Identify which cell holds the provided text, then report its (X, Y) central coordinate. 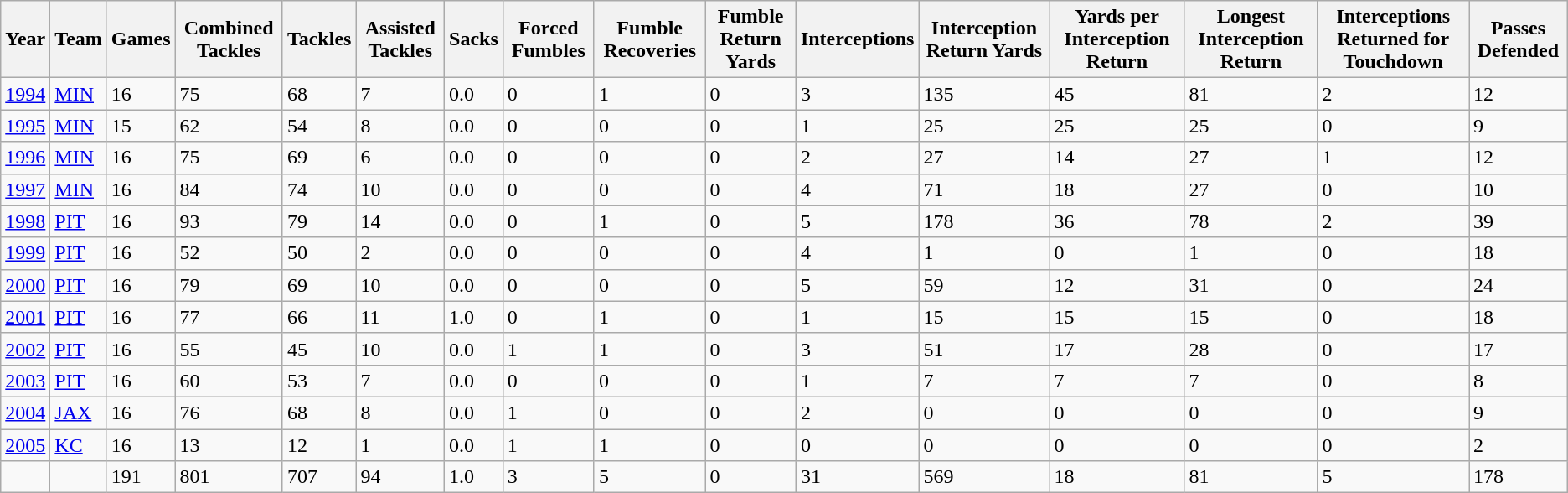
54 (319, 126)
Interception Return Yards (984, 39)
2003 (25, 381)
Passes Defended (1519, 39)
6 (400, 158)
Yards per Interception Return (1117, 39)
36 (1117, 221)
Combined Tackles (229, 39)
52 (229, 253)
Assisted Tackles (400, 39)
569 (984, 477)
1999 (25, 253)
2001 (25, 317)
2000 (25, 285)
Tackles (319, 39)
11 (400, 317)
Interceptions Returned for Touchdown (1394, 39)
74 (319, 189)
93 (229, 221)
2005 (25, 445)
135 (984, 94)
59 (984, 285)
84 (229, 189)
94 (400, 477)
Longest Interception Return (1251, 39)
Sacks (474, 39)
28 (1251, 349)
39 (1519, 221)
1996 (25, 158)
53 (319, 381)
13 (229, 445)
JAX (79, 413)
Games (141, 39)
71 (984, 189)
1995 (25, 126)
Fumble Return Yards (750, 39)
Team (79, 39)
Interceptions (858, 39)
50 (319, 253)
60 (229, 381)
707 (319, 477)
2002 (25, 349)
KC (79, 445)
2004 (25, 413)
1997 (25, 189)
78 (1251, 221)
77 (229, 317)
Fumble Recoveries (650, 39)
24 (1519, 285)
51 (984, 349)
191 (141, 477)
55 (229, 349)
66 (319, 317)
Forced Fumbles (548, 39)
801 (229, 477)
Year (25, 39)
62 (229, 126)
76 (229, 413)
1998 (25, 221)
1994 (25, 94)
